Return (X, Y) of the center of cell containing provided text 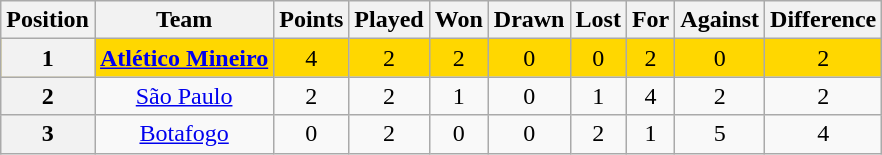
Against (720, 20)
São Paulo (184, 96)
Position (48, 20)
Team (184, 20)
Lost (598, 20)
For (650, 20)
Points (312, 20)
5 (720, 134)
3 (48, 134)
Drawn (529, 20)
Played (389, 20)
Botafogo (184, 134)
Difference (824, 20)
Atlético Mineiro (184, 58)
Won (458, 20)
